Search for the cell housing the specified text and yield its (x, y) center coordinate. 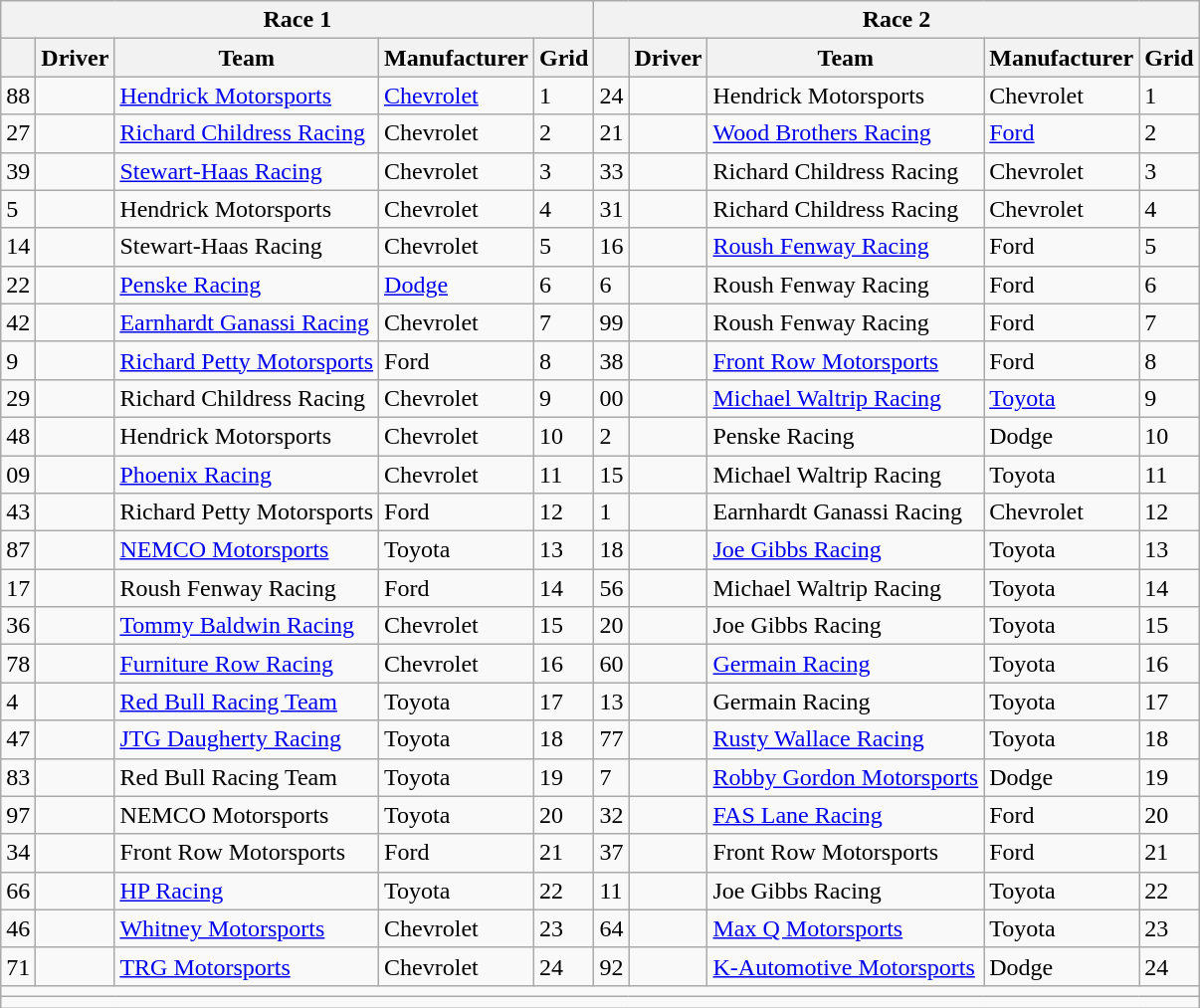
42 (18, 322)
48 (18, 436)
Race 2 (897, 20)
56 (611, 588)
00 (611, 398)
66 (18, 891)
Phoenix Racing (247, 475)
Whitney Motorsports (247, 928)
92 (611, 966)
31 (611, 209)
47 (18, 739)
97 (18, 815)
36 (18, 626)
38 (611, 360)
FAS Lane Racing (846, 815)
60 (611, 664)
33 (611, 171)
99 (611, 322)
Robby Gordon Motorsports (846, 777)
77 (611, 739)
64 (611, 928)
78 (18, 664)
83 (18, 777)
39 (18, 171)
JTG Daugherty Racing (247, 739)
Furniture Row Racing (247, 664)
TRG Motorsports (247, 966)
88 (18, 96)
34 (18, 853)
HP Racing (247, 891)
32 (611, 815)
87 (18, 550)
Wood Brothers Racing (846, 133)
29 (18, 398)
46 (18, 928)
09 (18, 475)
71 (18, 966)
43 (18, 512)
Rusty Wallace Racing (846, 739)
27 (18, 133)
Tommy Baldwin Racing (247, 626)
37 (611, 853)
Race 1 (298, 20)
K-Automotive Motorsports (846, 966)
Max Q Motorsports (846, 928)
